Return the (x, y) coordinate for the center point of the cell that contains the specified text.  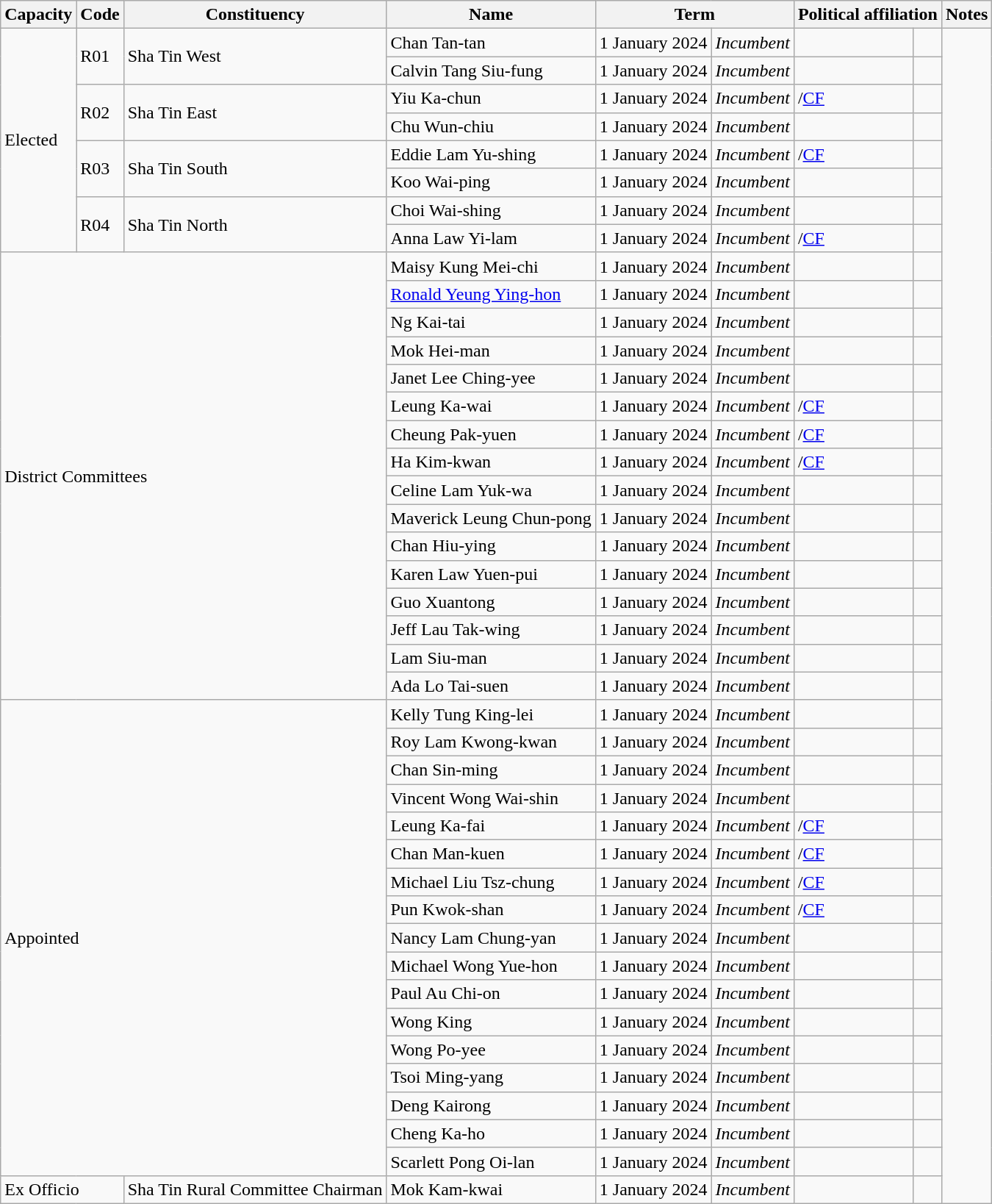
Ronald Yeung Ying-hon (491, 294)
Paul Au Chi-on (491, 994)
Michael Wong Yue-hon (491, 966)
Wong Po-yee (491, 1050)
Constituency (255, 15)
Wong King (491, 1022)
Cheung Pak-yuen (491, 434)
Mok Hei-man (491, 351)
Ada Lo Tai-suen (491, 686)
Capacity (38, 15)
Roy Lam Kwong-kwan (491, 742)
Ng Kai-tai (491, 322)
District Committees (194, 476)
Anna Law Yi-lam (491, 238)
Notes (966, 15)
Maisy Kung Mei-chi (491, 266)
Chan Man-kuen (491, 854)
Chan Sin-ming (491, 770)
Political affiliation (867, 15)
Sha Tin West (255, 57)
Yiu Ka-chun (491, 98)
Code (100, 15)
Ex Officio (62, 1189)
Jeff Lau Tak-wing (491, 630)
Deng Kairong (491, 1106)
Maverick Leung Chun-pong (491, 518)
Lam Siu-man (491, 658)
Koo Wai-ping (491, 182)
Appointed (194, 938)
Janet Lee Ching-yee (491, 379)
Chu Wun-chiu (491, 126)
Vincent Wong Wai-shin (491, 798)
Pun Kwok-shan (491, 910)
Sha Tin Rural Committee Chairman (255, 1189)
Chan Tan-tan (491, 43)
Sha Tin North (255, 224)
R04 (100, 224)
Ha Kim-kwan (491, 462)
R01 (100, 57)
Kelly Tung King-lei (491, 714)
Guo Xuantong (491, 602)
R03 (100, 168)
Mok Kam-kwai (491, 1189)
Elected (38, 140)
Calvin Tang Siu-fung (491, 71)
Leung Ka-fai (491, 826)
Karen Law Yuen-pui (491, 574)
R02 (100, 112)
Eddie Lam Yu-shing (491, 154)
Choi Wai-shing (491, 210)
Nancy Lam Chung-yan (491, 938)
Celine Lam Yuk-wa (491, 490)
Tsoi Ming-yang (491, 1078)
Leung Ka-wai (491, 406)
Sha Tin East (255, 112)
Sha Tin South (255, 168)
Chan Hiu-ying (491, 546)
Name (491, 15)
Scarlett Pong Oi-lan (491, 1161)
Michael Liu Tsz-chung (491, 882)
Cheng Ka-ho (491, 1133)
Term (694, 15)
